For the text-containing cell, return its midpoint in [x, y] coordinate format. 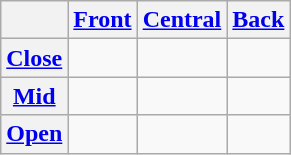
Open [34, 134]
Back [258, 20]
Front [102, 20]
Close [34, 58]
Central [182, 20]
Mid [34, 96]
